From the cell containing the given text, extract its center point as [X, Y] coordinate. 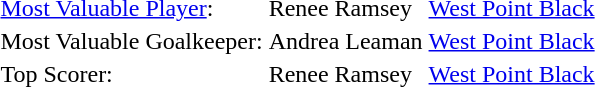
Andrea Leaman [346, 41]
